Locate the cell with the specified text and output its [x, y] center coordinate. 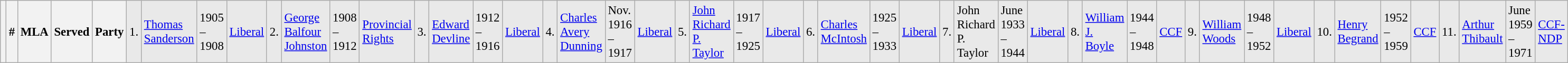
Thomas Sanderson [169, 31]
Served [72, 31]
Party [110, 31]
1. [134, 31]
Nov. 1916 – 1917 [620, 31]
CCF-NDP [1551, 31]
4. [550, 31]
Henry Begrand [1358, 31]
Provincial Rights [387, 31]
1952 – 1959 [1396, 31]
1917 – 1925 [748, 31]
7. [947, 31]
1908 – 1912 [345, 31]
8. [1075, 31]
William J. Boyle [1104, 31]
1948 – 1952 [1259, 31]
June 1959 – 1971 [1520, 31]
# [12, 31]
1912 – 1916 [488, 31]
2. [274, 31]
10. [1324, 31]
June 1933 – 1944 [1013, 31]
1925 – 1933 [884, 31]
1944 – 1948 [1142, 31]
Charles McIntosh [844, 31]
3. [422, 31]
6. [811, 31]
9. [1193, 31]
5. [683, 31]
Edward Devline [451, 31]
11. [1449, 31]
George Balfour Johnston [306, 31]
MLA [34, 31]
1905 – 1908 [212, 31]
Charles Avery Dunning [581, 31]
William Woods [1222, 31]
Arthur Thibault [1482, 31]
